Capture the cell that displays the provided text and extract its (X, Y) central coordinate. 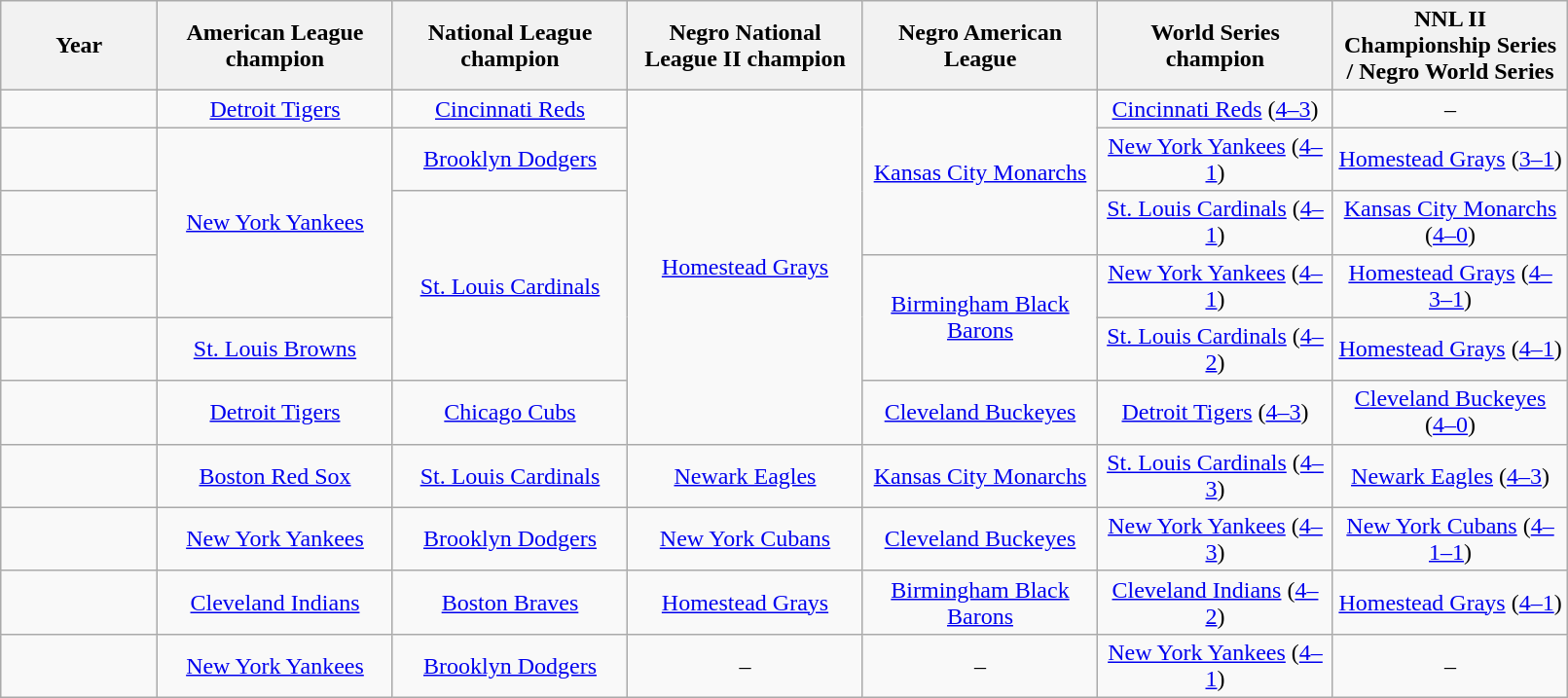
Year (80, 46)
Homestead Grays (4–3–1) (1450, 286)
St. Louis Cardinals (4–3) (1216, 475)
Chicago Cubs (510, 413)
Negro National League II champion (746, 46)
World Series champion (1216, 46)
New York Cubans (4–1–1) (1450, 539)
Cincinnati Reds (4–3) (1216, 109)
Newark Eagles (746, 475)
Cleveland Buckeyes (4–0) (1450, 413)
St. Louis Cardinals (4–1) (1216, 222)
Detroit Tigers (4–3) (1216, 413)
New York Yankees (4–3) (1216, 539)
St. Louis Browns (275, 349)
Cleveland Indians (275, 602)
New York Cubans (746, 539)
American League champion (275, 46)
National League champion (510, 46)
Cleveland Indians (4–2) (1216, 602)
Boston Braves (510, 602)
Cincinnati Reds (510, 109)
Homestead Grays (3–1) (1450, 160)
Kansas City Monarchs (4–0) (1450, 222)
St. Louis Cardinals (4–2) (1216, 349)
NNL II Championship Series / Negro World Series (1450, 46)
Newark Eagles (4–3) (1450, 475)
Boston Red Sox (275, 475)
Negro American League (980, 46)
